Scan for the cell matching the given text and deliver its [x, y] coordinate at center. 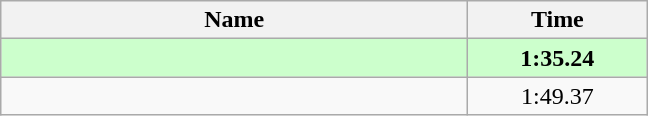
1:49.37 [558, 96]
1:35.24 [558, 58]
Time [558, 20]
Name [234, 20]
